Locate the cell with the specified text and output its [X, Y] center coordinate. 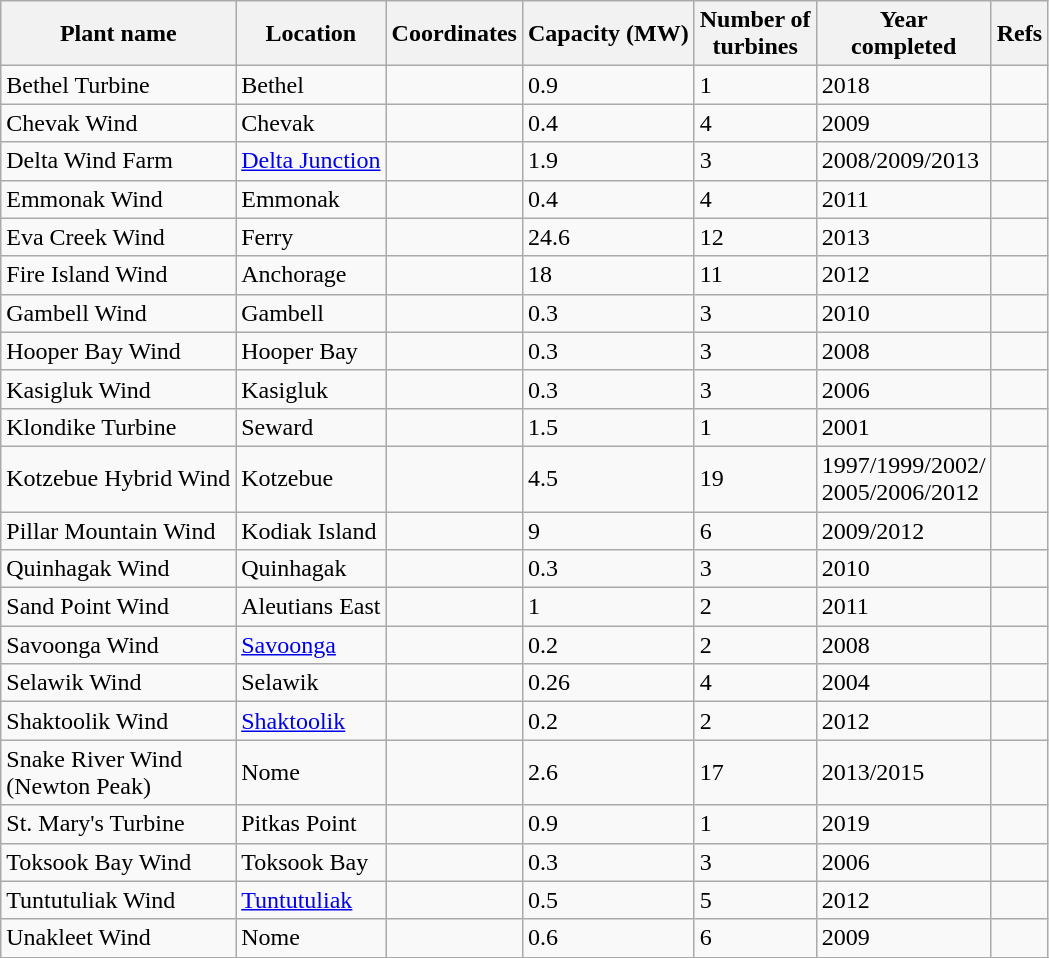
Hooper Bay Wind [118, 351]
5 [755, 900]
Chevak [311, 123]
Kasigluk Wind [118, 389]
Savoonga Wind [118, 645]
Delta Junction [311, 161]
Selawik Wind [118, 683]
2019 [904, 824]
24.6 [608, 237]
Pitkas Point [311, 824]
2004 [904, 683]
Toksook Bay [311, 862]
2013 [904, 237]
Ferry [311, 237]
11 [755, 275]
0.6 [608, 938]
Delta Wind Farm [118, 161]
Tuntutuliak Wind [118, 900]
0.5 [608, 900]
Gambell [311, 313]
Aleutians East [311, 607]
Capacity (MW) [608, 34]
Shaktoolik Wind [118, 721]
Gambell Wind [118, 313]
Hooper Bay [311, 351]
Kodiak Island [311, 531]
Kotzebue Hybrid Wind [118, 478]
Tuntutuliak [311, 900]
Seward [311, 427]
Anchorage [311, 275]
Bethel Turbine [118, 85]
2018 [904, 85]
0.26 [608, 683]
Emmonak Wind [118, 199]
Selawik [311, 683]
Shaktoolik [311, 721]
4.5 [608, 478]
1997/1999/2002/2005/2006/2012 [904, 478]
Eva Creek Wind [118, 237]
Snake River Wind(Newton Peak) [118, 772]
Klondike Turbine [118, 427]
2013/2015 [904, 772]
Sand Point Wind [118, 607]
12 [755, 237]
Coordinates [454, 34]
2009/2012 [904, 531]
18 [608, 275]
1.9 [608, 161]
Refs [1019, 34]
9 [608, 531]
Unakleet Wind [118, 938]
Plant name [118, 34]
2.6 [608, 772]
17 [755, 772]
1.5 [608, 427]
Savoonga [311, 645]
Number ofturbines [755, 34]
Kotzebue [311, 478]
Quinhagak Wind [118, 569]
2001 [904, 427]
Fire Island Wind [118, 275]
St. Mary's Turbine [118, 824]
Kasigluk [311, 389]
2008/2009/2013 [904, 161]
Quinhagak [311, 569]
Location [311, 34]
Pillar Mountain Wind [118, 531]
Emmonak [311, 199]
19 [755, 478]
Bethel [311, 85]
Toksook Bay Wind [118, 862]
Chevak Wind [118, 123]
Yearcompleted [904, 34]
